Return (X, Y) of the center of cell containing provided text 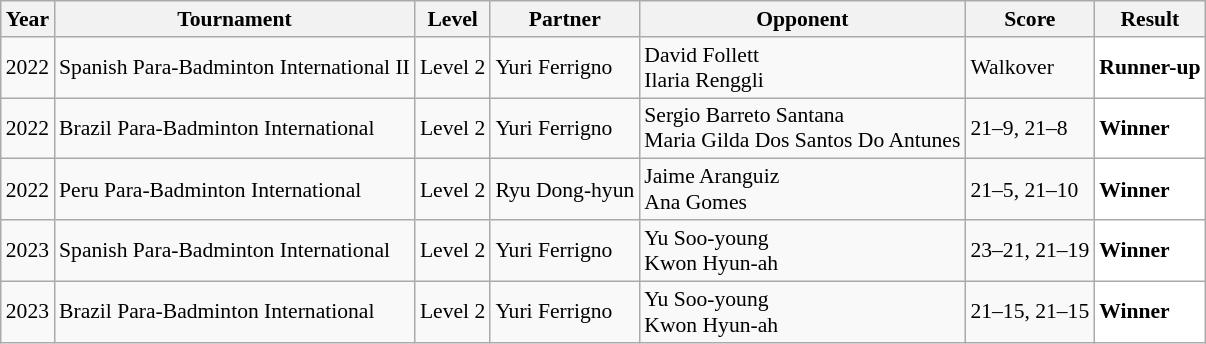
21–5, 21–10 (1030, 190)
David Follett Ilaria Renggli (802, 68)
Ryu Dong-hyun (564, 190)
Score (1030, 19)
Tournament (234, 19)
Opponent (802, 19)
Result (1150, 19)
Sergio Barreto Santana Maria Gilda Dos Santos Do Antunes (802, 128)
23–21, 21–19 (1030, 250)
21–9, 21–8 (1030, 128)
Peru Para-Badminton International (234, 190)
21–15, 21–15 (1030, 312)
Walkover (1030, 68)
Partner (564, 19)
Runner-up (1150, 68)
Level (452, 19)
Year (28, 19)
Jaime Aranguiz Ana Gomes (802, 190)
Spanish Para-Badminton International (234, 250)
Spanish Para-Badminton International II (234, 68)
